Search for the cell housing the specified text and yield its [X, Y] center coordinate. 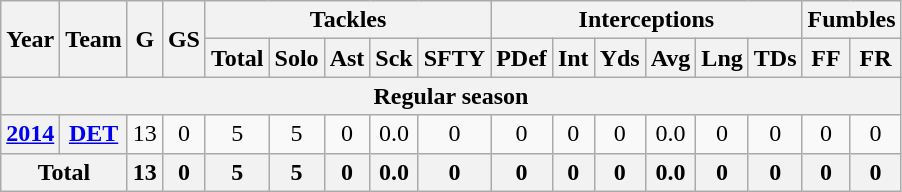
Interceptions [646, 20]
Sck [394, 58]
GS [184, 39]
Lng [722, 58]
FR [876, 58]
Regular season [451, 96]
Int [573, 58]
Avg [670, 58]
FF [826, 58]
Ast [347, 58]
Team [94, 39]
PDef [522, 58]
2014 [30, 134]
Yds [620, 58]
Solo [296, 58]
Year [30, 39]
DET [94, 134]
SFTY [454, 58]
Fumbles [852, 20]
G [144, 39]
TDs [775, 58]
Tackles [348, 20]
